Output the (X, Y) coordinate of the center of the cell containing the given text.  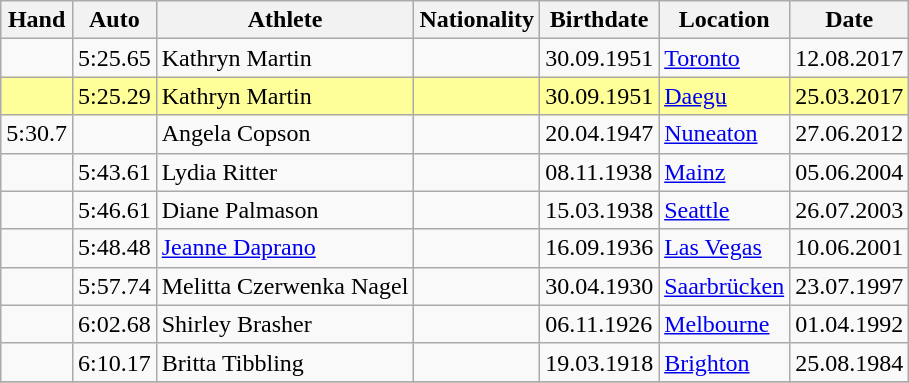
23.07.1997 (850, 286)
5:46.61 (114, 210)
Birthdate (600, 20)
12.08.2017 (850, 58)
5:43.61 (114, 172)
Auto (114, 20)
25.03.2017 (850, 96)
Athlete (285, 20)
16.09.1936 (600, 248)
Diane Palmason (285, 210)
01.04.1992 (850, 324)
30.04.1930 (600, 286)
Saarbrücken (724, 286)
05.06.2004 (850, 172)
Mainz (724, 172)
Las Vegas (724, 248)
Nationality (477, 20)
08.11.1938 (600, 172)
Nuneaton (724, 134)
Britta Tibbling (285, 362)
5:25.65 (114, 58)
Melbourne (724, 324)
Hand (37, 20)
5:57.74 (114, 286)
Daegu (724, 96)
Brighton (724, 362)
Seattle (724, 210)
20.04.1947 (600, 134)
6:10.17 (114, 362)
25.08.1984 (850, 362)
Date (850, 20)
Shirley Brasher (285, 324)
Melitta Czerwenka Nagel (285, 286)
Lydia Ritter (285, 172)
5:48.48 (114, 248)
Location (724, 20)
6:02.68 (114, 324)
15.03.1938 (600, 210)
5:25.29 (114, 96)
06.11.1926 (600, 324)
19.03.1918 (600, 362)
26.07.2003 (850, 210)
5:30.7 (37, 134)
Toronto (724, 58)
Jeanne Daprano (285, 248)
27.06.2012 (850, 134)
Angela Copson (285, 134)
10.06.2001 (850, 248)
